Locate the cell with the specified text and output its (X, Y) center coordinate. 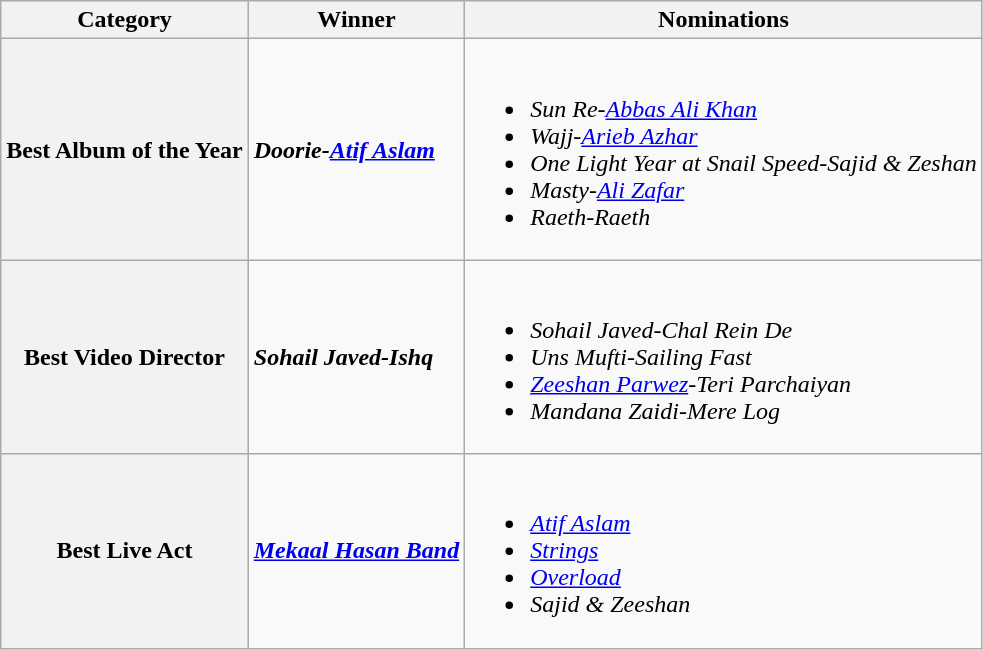
Sohail Javed-Chal Rein DeUns Mufti-Sailing FastZeeshan Parwez-Teri ParchaiyanMandana Zaidi-Mere Log (724, 357)
Sun Re-Abbas Ali KhanWajj-Arieb AzharOne Light Year at Snail Speed-Sajid & ZeshanMasty-Ali ZafarRaeth-Raeth (724, 150)
Nominations (724, 20)
Best Album of the Year (125, 150)
Best Live Act (125, 551)
Sohail Javed-Ishq (356, 357)
Doorie-Atif Aslam (356, 150)
Mekaal Hasan Band (356, 551)
Category (125, 20)
Winner (356, 20)
Atif AslamStringsOverloadSajid & Zeeshan (724, 551)
Best Video Director (125, 357)
